Find where the given text appears and provide that cell's center as [X, Y] coordinate. 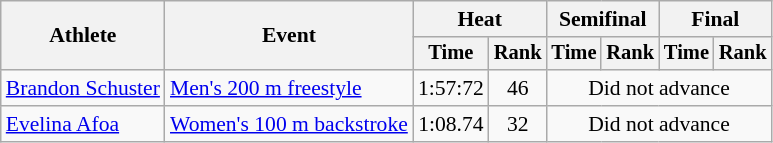
Event [289, 36]
Women's 100 m backstroke [289, 124]
32 [518, 124]
1:57:72 [451, 88]
1:08.74 [451, 124]
Men's 200 m freestyle [289, 88]
Final [715, 19]
Evelina Afoa [83, 124]
46 [518, 88]
Athlete [83, 36]
Heat [480, 19]
Brandon Schuster [83, 88]
Semifinal [603, 19]
